Capture the cell that displays the provided text and extract its [x, y] central coordinate. 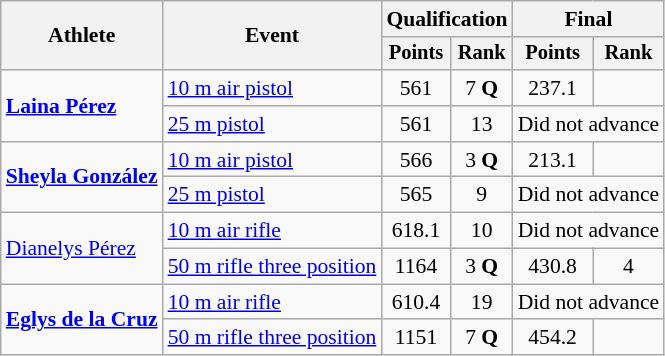
Laina Pérez [82, 106]
213.1 [553, 160]
Event [272, 36]
430.8 [553, 267]
1151 [416, 338]
Athlete [82, 36]
Qualification [446, 19]
13 [482, 124]
618.1 [416, 231]
Eglys de la Cruz [82, 320]
Dianelys Pérez [82, 248]
566 [416, 160]
19 [482, 302]
565 [416, 195]
4 [629, 267]
454.2 [553, 338]
1164 [416, 267]
9 [482, 195]
Sheyla González [82, 178]
Final [589, 19]
10 [482, 231]
237.1 [553, 88]
610.4 [416, 302]
